From the cell containing the given text, extract its center point as [x, y] coordinate. 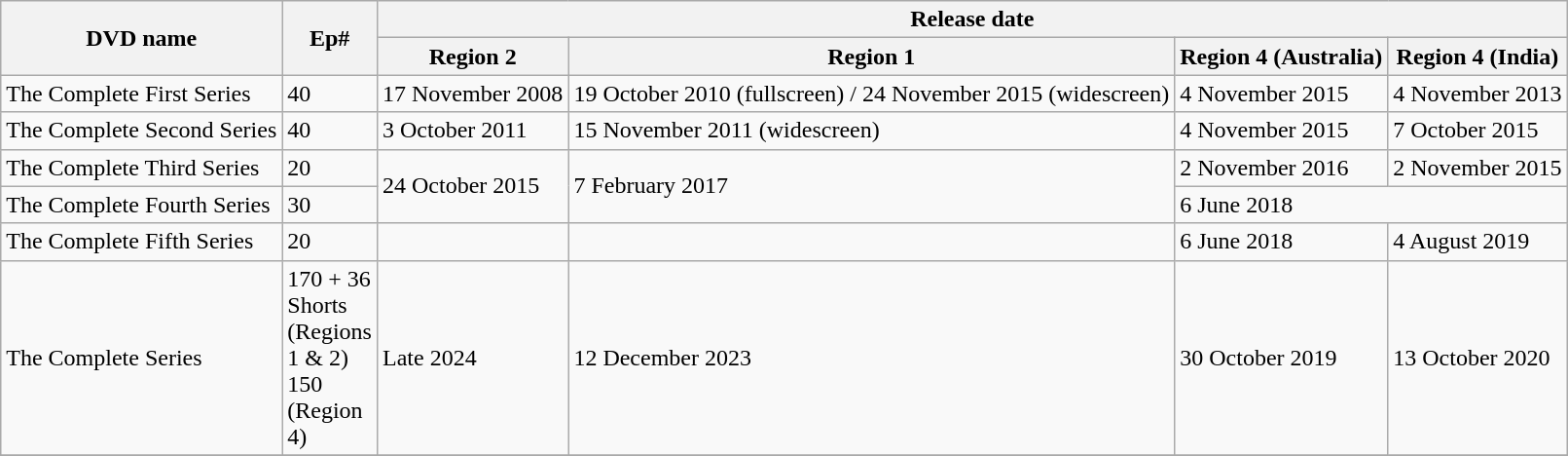
Region 1 [872, 57]
The Complete Third Series [142, 168]
The Complete Series [142, 358]
12 December 2023 [872, 358]
The Complete Second Series [142, 131]
Region 2 [472, 57]
30 October 2019 [1281, 358]
Region 4 (India) [1477, 57]
The Complete First Series [142, 94]
4 August 2019 [1477, 242]
4 November 2013 [1477, 94]
2 November 2015 [1477, 168]
17 November 2008 [472, 94]
DVD name [142, 38]
19 October 2010 (fullscreen) / 24 November 2015 (widescreen) [872, 94]
30 [330, 205]
170 + 36 Shorts (Regions 1 & 2)150 (Region 4) [330, 358]
3 October 2011 [472, 131]
Region 4 (Australia) [1281, 57]
24 October 2015 [472, 186]
13 October 2020 [1477, 358]
The Complete Fifth Series [142, 242]
7 October 2015 [1477, 131]
The Complete Fourth Series [142, 205]
Late 2024 [472, 358]
15 November 2011 (widescreen) [872, 131]
2 November 2016 [1281, 168]
Release date [971, 19]
Ep# [330, 38]
7 February 2017 [872, 186]
